Provide the (X, Y) coordinate of the cell's center where the given text is located.  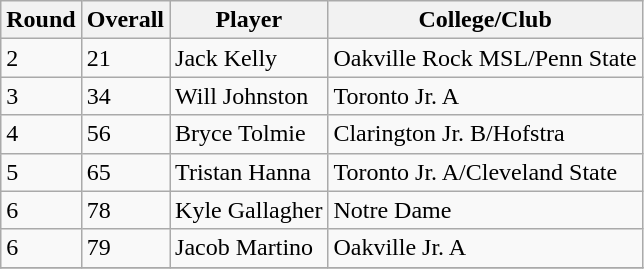
65 (125, 172)
4 (41, 134)
Player (249, 20)
Bryce Tolmie (249, 134)
78 (125, 210)
Notre Dame (485, 210)
2 (41, 58)
Jacob Martino (249, 248)
Tristan Hanna (249, 172)
79 (125, 248)
5 (41, 172)
Oakville Rock MSL/Penn State (485, 58)
Oakville Jr. A (485, 248)
Round (41, 20)
Overall (125, 20)
Toronto Jr. A/Cleveland State (485, 172)
Kyle Gallagher (249, 210)
Clarington Jr. B/Hofstra (485, 134)
3 (41, 96)
34 (125, 96)
Jack Kelly (249, 58)
Toronto Jr. A (485, 96)
Will Johnston (249, 96)
21 (125, 58)
56 (125, 134)
College/Club (485, 20)
